Capture the cell that displays the provided text and extract its (x, y) central coordinate. 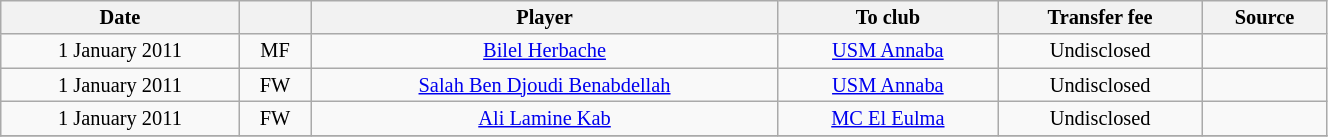
MF (275, 51)
Salah Ben Djoudi Benabdellah (544, 85)
To club (888, 17)
Date (120, 17)
MC El Eulma (888, 118)
Bilel Herbache (544, 51)
Player (544, 17)
Source (1265, 17)
Transfer fee (1100, 17)
Ali Lamine Kab (544, 118)
